Detect which cell encompasses the target text, then output its [X, Y] center coordinate. 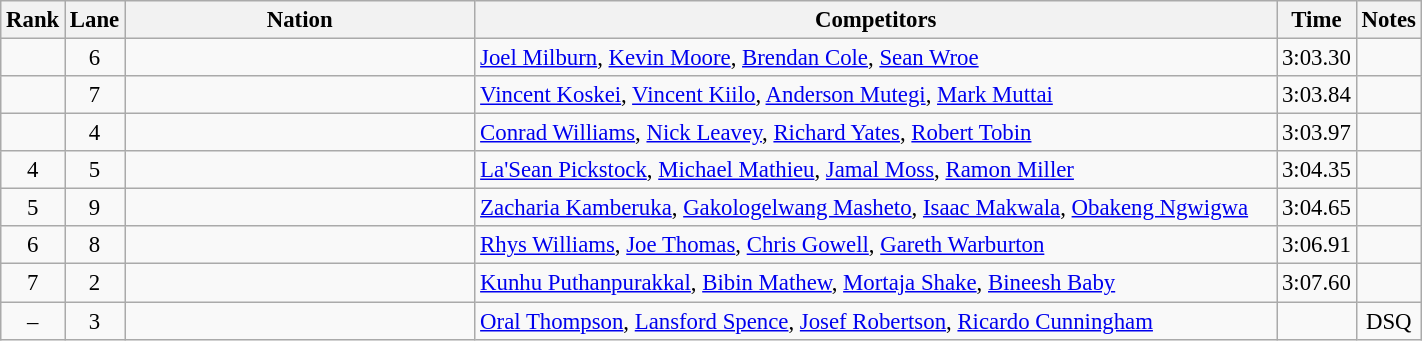
– [33, 321]
Time [1317, 20]
9 [95, 208]
3 [95, 321]
3:04.35 [1317, 170]
2 [95, 283]
Nation [300, 20]
Vincent Koskei, Vincent Kiilo, Anderson Mutegi, Mark Muttai [876, 95]
La'Sean Pickstock, Michael Mathieu, Jamal Moss, Ramon Miller [876, 170]
3:04.65 [1317, 208]
Conrad Williams, Nick Leavey, Richard Yates, Robert Tobin [876, 133]
3:03.97 [1317, 133]
3:03.84 [1317, 95]
Kunhu Puthanpurakkal, Bibin Mathew, Mortaja Shake, Bineesh Baby [876, 283]
8 [95, 245]
Rank [33, 20]
DSQ [1388, 321]
Joel Milburn, Kevin Moore, Brendan Cole, Sean Wroe [876, 58]
3:07.60 [1317, 283]
3:03.30 [1317, 58]
Zacharia Kamberuka, Gakologelwang Masheto, Isaac Makwala, Obakeng Ngwigwa [876, 208]
Rhys Williams, Joe Thomas, Chris Gowell, Gareth Warburton [876, 245]
3:06.91 [1317, 245]
Oral Thompson, Lansford Spence, Josef Robertson, Ricardo Cunningham [876, 321]
Competitors [876, 20]
Lane [95, 20]
Notes [1388, 20]
